Extract the [X, Y] coordinate from the center of the cell holding the provided text.  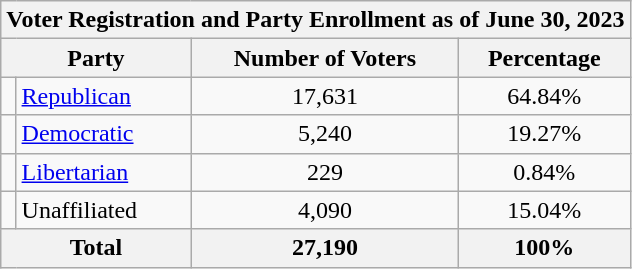
19.27% [544, 134]
Voter Registration and Party Enrollment as of June 30, 2023 [316, 20]
0.84% [544, 172]
Libertarian [104, 172]
64.84% [544, 96]
Party [96, 58]
27,190 [324, 248]
229 [324, 172]
Unaffiliated [104, 210]
4,090 [324, 210]
15.04% [544, 210]
Number of Voters [324, 58]
Percentage [544, 58]
Total [96, 248]
5,240 [324, 134]
Republican [104, 96]
Democratic [104, 134]
17,631 [324, 96]
100% [544, 248]
